Capture the cell that displays the provided text and extract its (X, Y) central coordinate. 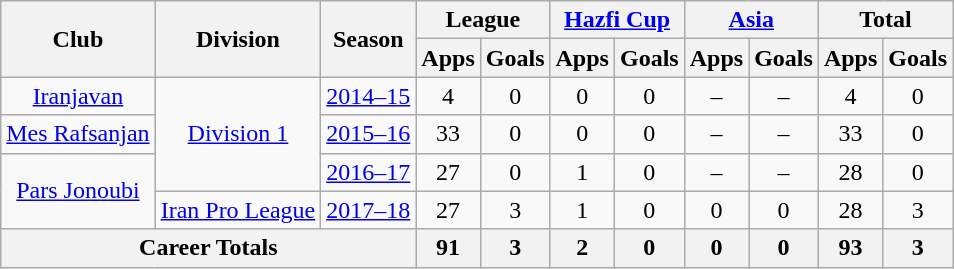
League (483, 20)
Iran Pro League (238, 210)
Pars Jonoubi (78, 191)
Hazfi Cup (617, 20)
Career Totals (208, 248)
Total (885, 20)
Asia (751, 20)
93 (850, 248)
91 (448, 248)
2015–16 (368, 134)
2016–17 (368, 172)
2 (582, 248)
Season (368, 39)
Mes Rafsanjan (78, 134)
2017–18 (368, 210)
Division 1 (238, 134)
Club (78, 39)
Division (238, 39)
Iranjavan (78, 96)
2014–15 (368, 96)
